Return the [X, Y] coordinate for the center point of the cell that contains the specified text.  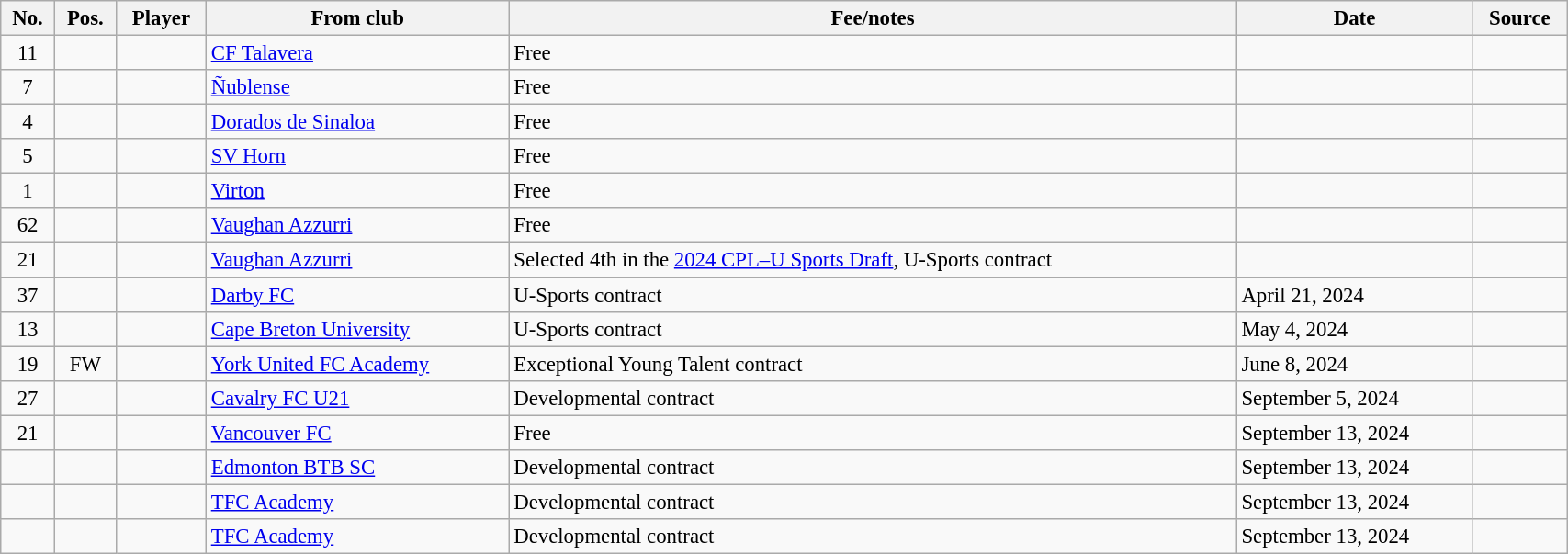
19 [28, 364]
4 [28, 122]
April 21, 2024 [1354, 295]
Darby FC [357, 295]
Cavalry FC U21 [357, 398]
Edmonton BTB SC [357, 468]
1 [28, 191]
No. [28, 18]
Virton [357, 191]
Source [1519, 18]
FW [85, 364]
Selected 4th in the 2024 CPL–U Sports Draft, U-Sports contract [873, 260]
September 5, 2024 [1354, 398]
Date [1354, 18]
Vancouver FC [357, 433]
Ñublense [357, 87]
May 4, 2024 [1354, 329]
Cape Breton University [357, 329]
Dorados de Sinaloa [357, 122]
From club [357, 18]
27 [28, 398]
37 [28, 295]
Fee/notes [873, 18]
Player [161, 18]
62 [28, 225]
7 [28, 87]
June 8, 2024 [1354, 364]
11 [28, 53]
5 [28, 156]
CF Talavera [357, 53]
13 [28, 329]
York United FC Academy [357, 364]
Exceptional Young Talent contract [873, 364]
Pos. [85, 18]
SV Horn [357, 156]
